Locate the cell with the specified text and output its (x, y) center coordinate. 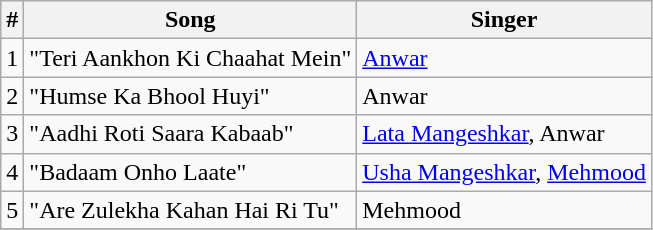
# (12, 20)
2 (12, 96)
1 (12, 58)
3 (12, 134)
Song (190, 20)
"Are Zulekha Kahan Hai Ri Tu" (190, 210)
Lata Mangeshkar, Anwar (504, 134)
"Humse Ka Bhool Huyi" (190, 96)
4 (12, 172)
Usha Mangeshkar, Mehmood (504, 172)
"Aadhi Roti Saara Kabaab" (190, 134)
Mehmood (504, 210)
"Badaam Onho Laate" (190, 172)
5 (12, 210)
"Teri Aankhon Ki Chaahat Mein" (190, 58)
Singer (504, 20)
